Determine the (x, y) coordinate at the center of the cell enclosing the given text.  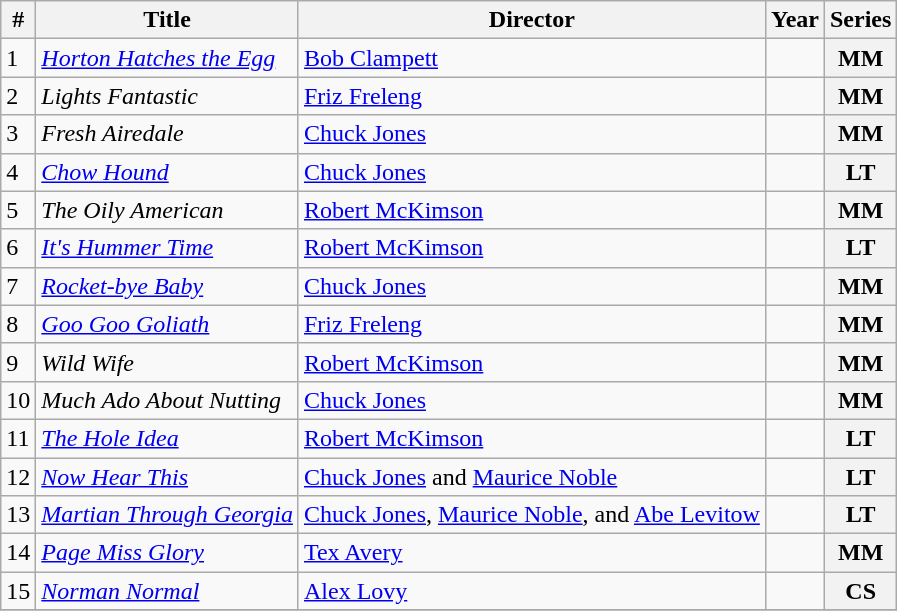
Page Miss Glory (168, 553)
Horton Hatches the Egg (168, 58)
Goo Goo Goliath (168, 324)
Bob Clampett (532, 58)
It's Hummer Time (168, 248)
# (18, 20)
6 (18, 248)
4 (18, 172)
5 (18, 210)
The Oily American (168, 210)
8 (18, 324)
Chuck Jones, Maurice Noble, and Abe Levitow (532, 515)
Year (794, 20)
Wild Wife (168, 362)
Series (860, 20)
Now Hear This (168, 477)
Title (168, 20)
9 (18, 362)
The Hole Idea (168, 438)
Norman Normal (168, 591)
Chuck Jones and Maurice Noble (532, 477)
13 (18, 515)
10 (18, 400)
2 (18, 96)
11 (18, 438)
Director (532, 20)
Much Ado About Nutting (168, 400)
Tex Avery (532, 553)
12 (18, 477)
15 (18, 591)
1 (18, 58)
Lights Fantastic (168, 96)
Rocket-bye Baby (168, 286)
7 (18, 286)
Martian Through Georgia (168, 515)
Alex Lovy (532, 591)
Chow Hound (168, 172)
Fresh Airedale (168, 134)
14 (18, 553)
CS (860, 591)
3 (18, 134)
